Return [X, Y] of the center of cell containing provided text 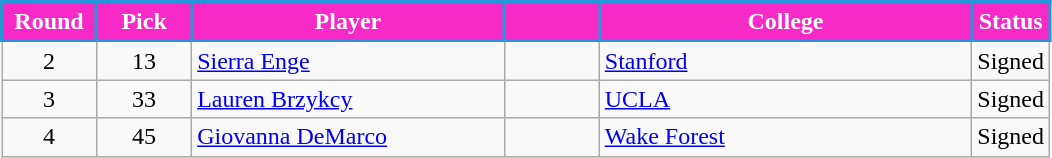
Wake Forest [786, 137]
13 [144, 60]
Status [1011, 22]
Sierra Enge [348, 60]
33 [144, 99]
UCLA [786, 99]
Giovanna DeMarco [348, 137]
45 [144, 137]
College [786, 22]
2 [50, 60]
Lauren Brzykcy [348, 99]
3 [50, 99]
Round [50, 22]
Pick [144, 22]
Stanford [786, 60]
4 [50, 137]
Player [348, 22]
